Search for the cell housing the specified text and yield its [X, Y] center coordinate. 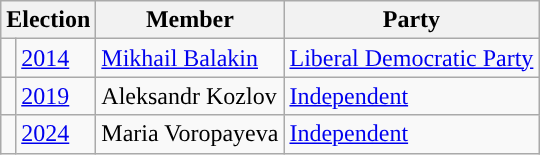
Aleksandr Kozlov [190, 96]
Maria Voropayeva [190, 134]
Mikhail Balakin [190, 58]
2019 [56, 96]
2014 [56, 58]
2024 [56, 134]
Party [412, 20]
Liberal Democratic Party [412, 58]
Member [190, 20]
Election [48, 20]
